Return the [X, Y] coordinate for the center point of the cell that contains the specified text.  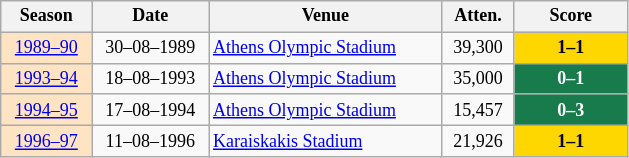
0–1 [571, 78]
Atten. [478, 16]
15,457 [478, 110]
1994–95 [46, 110]
1993–94 [46, 78]
Venue [326, 16]
Season [46, 16]
1996–97 [46, 140]
35,000 [478, 78]
Date [150, 16]
11–08–1996 [150, 140]
Karaiskakis Stadium [326, 140]
39,300 [478, 48]
1989–90 [46, 48]
18–08–1993 [150, 78]
Score [571, 16]
30–08–1989 [150, 48]
17–08–1994 [150, 110]
0–3 [571, 110]
21,926 [478, 140]
